Determine the (X, Y) coordinate at the center of the cell enclosing the given text.  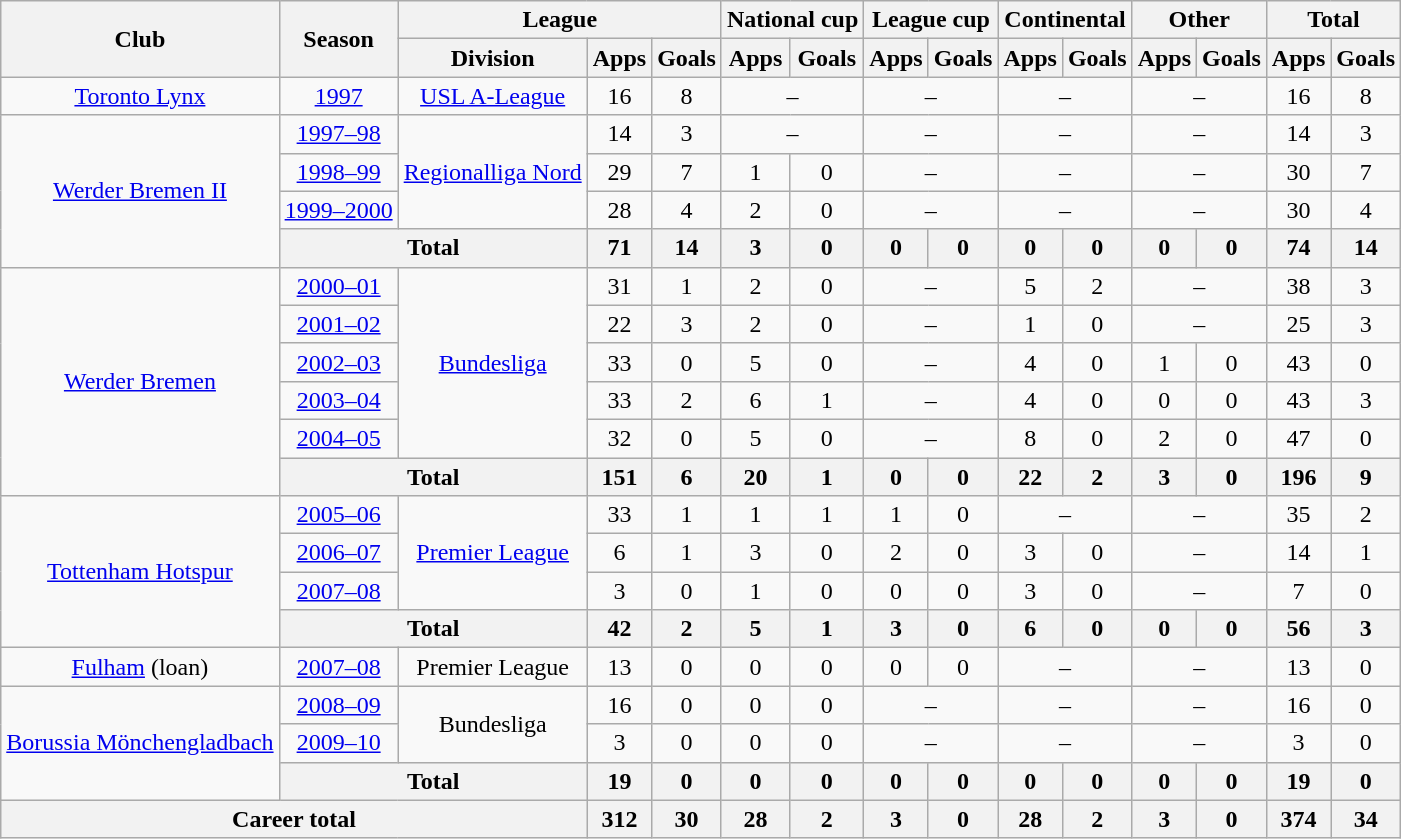
Borussia Mönchengladbach (140, 743)
Tottenham Hotspur (140, 572)
1999–2000 (338, 210)
196 (1298, 477)
League (560, 20)
31 (619, 286)
2002–03 (338, 362)
2008–09 (338, 705)
2006–07 (338, 553)
Division (492, 58)
Other (1199, 20)
2001–02 (338, 324)
2009–10 (338, 743)
47 (1298, 438)
1998–99 (338, 172)
20 (755, 477)
1997–98 (338, 134)
42 (619, 629)
Career total (294, 819)
74 (1298, 248)
Club (140, 39)
2000–01 (338, 286)
Continental (1065, 20)
151 (619, 477)
312 (619, 819)
2003–04 (338, 400)
National cup (792, 20)
Werder Bremen II (140, 191)
29 (619, 172)
1997 (338, 96)
Werder Bremen (140, 381)
38 (1298, 286)
Regionalliga Nord (492, 172)
35 (1298, 515)
Fulham (loan) (140, 667)
374 (1298, 819)
56 (1298, 629)
USL A-League (492, 96)
9 (1366, 477)
71 (619, 248)
2004–05 (338, 438)
32 (619, 438)
League cup (931, 20)
Toronto Lynx (140, 96)
Season (338, 39)
34 (1366, 819)
25 (1298, 324)
2005–06 (338, 515)
